Return (x, y) of the center of cell containing provided text 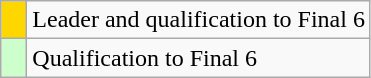
Qualification to Final 6 (199, 58)
Leader and qualification to Final 6 (199, 20)
